Capture the cell that displays the provided text and extract its (X, Y) central coordinate. 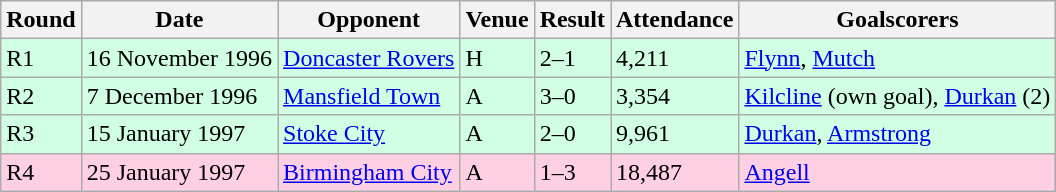
Flynn, Mutch (898, 58)
Birmingham City (369, 172)
1–3 (572, 172)
16 November 1996 (179, 58)
Result (572, 20)
R4 (41, 172)
2–1 (572, 58)
Opponent (369, 20)
7 December 1996 (179, 96)
R3 (41, 134)
Goalscorers (898, 20)
3,354 (674, 96)
Durkan, Armstrong (898, 134)
R1 (41, 58)
R2 (41, 96)
Kilcline (own goal), Durkan (2) (898, 96)
Doncaster Rovers (369, 58)
3–0 (572, 96)
Attendance (674, 20)
Round (41, 20)
Angell (898, 172)
Venue (497, 20)
18,487 (674, 172)
15 January 1997 (179, 134)
25 January 1997 (179, 172)
Date (179, 20)
9,961 (674, 134)
2–0 (572, 134)
H (497, 58)
4,211 (674, 58)
Mansfield Town (369, 96)
Stoke City (369, 134)
